Pinpoint the cell where the given text exists, returning its [X, Y] midpoint coordinate. 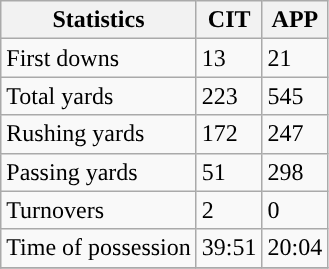
51 [229, 172]
13 [229, 58]
Rushing yards [99, 134]
First downs [99, 58]
2 [229, 210]
223 [229, 96]
APP [295, 20]
CIT [229, 20]
20:04 [295, 248]
Time of possession [99, 248]
0 [295, 210]
545 [295, 96]
21 [295, 58]
39:51 [229, 248]
172 [229, 134]
298 [295, 172]
Turnovers [99, 210]
Passing yards [99, 172]
Total yards [99, 96]
Statistics [99, 20]
247 [295, 134]
